Extract the [X, Y] coordinate from the center of the cell holding the provided text.  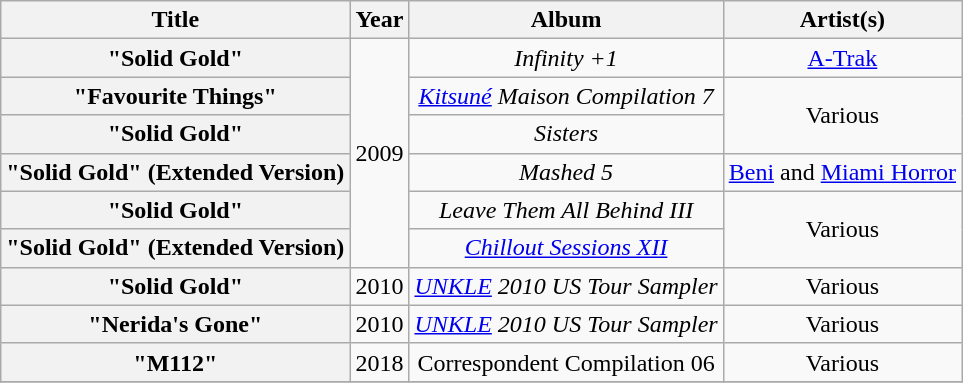
Album [566, 20]
Mashed 5 [566, 172]
Correspondent Compilation 06 [566, 362]
Kitsuné Maison Compilation 7 [566, 96]
Infinity +1 [566, 58]
Chillout Sessions XII [566, 248]
A-Trak [842, 58]
Title [176, 20]
Sisters [566, 134]
"Nerida's Gone" [176, 324]
Beni and Miami Horror [842, 172]
Artist(s) [842, 20]
"Favourite Things" [176, 96]
Leave Them All Behind III [566, 210]
2018 [380, 362]
2009 [380, 153]
Year [380, 20]
"M112" [176, 362]
